Output the [X, Y] coordinate of the center of the cell containing the given text.  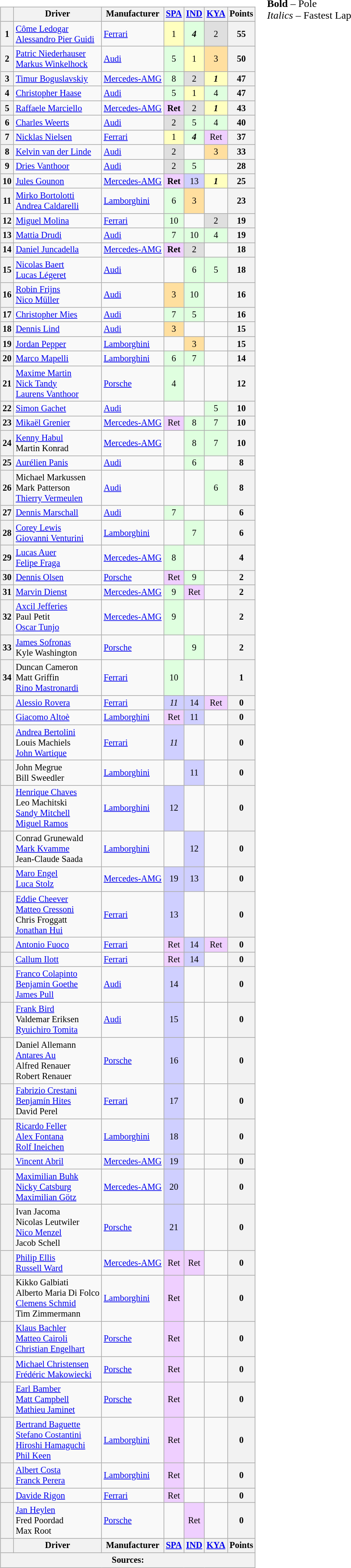
Daniel Allemann Antares Au Alfred Renauer Robert Renauer [57, 1060]
Callum Ilott [57, 960]
Philip Ellis Russell Ward [57, 1263]
Franco Colapinto Benjamin Goethe James Pull [57, 984]
Frank Bird Valdemar Eriksen Ryuichiro Tomita [57, 1020]
Dennis Marschall [57, 513]
Antonio Fuoco [57, 945]
Eddie Cheever Matteo Cressoni Chris Froggatt Jonathan Hui [57, 914]
Lucas Auer Felipe Fraga [57, 558]
29 [7, 558]
Jan Heylen Fred Poordad Max Root [57, 1521]
Corey Lewis Giovanni Venturini [57, 533]
Robin Frijns Nico Müller [57, 295]
Daniel Juncadella [57, 250]
Duncan Cameron Matt Griffin Rino Mastronardi [57, 678]
Maro Engel Luca Stolz [57, 879]
Vincent Abril [57, 1162]
Marvin Dienst [57, 592]
Alessio Rovera [57, 703]
Maxime Martin Nick Tandy Laurens Vanthoor [57, 383]
Giacomo Altoè [57, 717]
Côme Ledogar Alessandro Pier Guidi [57, 34]
Kelvin van der Linde [57, 152]
Michael Christensen Frédéric Makowiecki [57, 1369]
Dries Vanthoor [57, 167]
32 [7, 617]
Conrad Grunewald Mark Kvamme Jean-Claude Saada [57, 849]
Timur Boguslavskiy [57, 79]
Andrea Bertolini Louis Machiels John Wartique [57, 743]
55 [241, 34]
Christopher Haase [57, 93]
40 [241, 123]
22 [7, 409]
Simon Gachet [57, 409]
Mattia Drudi [57, 235]
30 [7, 578]
34 [7, 678]
Raffaele Marciello [57, 108]
Dennis Lind [57, 329]
Sources: [128, 1560]
Nicolas Baert Lucas Légeret [57, 270]
Earl Bamber Matt Campbell Mathieu Jaminet [57, 1400]
Patric Niederhauser Markus Winkelhock [57, 59]
Michael Markussen Mark Patterson Thierry Vermeulen [57, 488]
Albert Costa Franck Perera [57, 1476]
Miguel Molina [57, 221]
37 [241, 137]
Klaus Bachler Matteo Cairoli Christian Engelhart [57, 1339]
Maximilian Buhk Nicky Catsburg Maximilian Götz [57, 1187]
John Megrue Bill Sweedler [57, 773]
Dennis Olsen [57, 578]
31 [7, 592]
Kenny Habul Martin Konrad [57, 443]
Davide Rigon [57, 1495]
Fabrizio Crestani Benjamín Hites David Perel [57, 1101]
James Sofronas Kyle Washington [57, 647]
Nicklas Nielsen [57, 137]
Bertrand Baguette Stefano Costantini Hiroshi Hamaguchi Phil Keen [57, 1440]
Axcil Jefferies Paul Petit Oscar Tunjo [57, 617]
24 [7, 443]
Ricardo Feller Alex Fontana Rolf Ineichen [57, 1137]
26 [7, 488]
Marco Mapelli [57, 359]
Jordan Pepper [57, 344]
43 [241, 108]
Aurélien Panis [57, 463]
Mirko Bortolotti Andrea Caldarelli [57, 201]
27 [7, 513]
Henrique Chaves Leo Machitski Sandy Mitchell Miguel Ramos [57, 808]
Ivan Jacoma Nicolas Leutwiler Nico Menzel Jacob Schell [57, 1228]
Mikaël Grenier [57, 423]
Kikko Galbiati Alberto Maria Di Folco Clemens Schmid Tim Zimmermann [57, 1298]
50 [241, 59]
Charles Weerts [57, 123]
Jules Gounon [57, 181]
Christopher Mies [57, 315]
